Locate the cell with the specified text and output its (x, y) center coordinate. 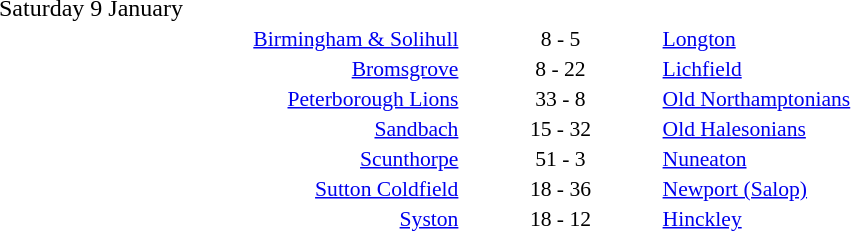
8 - 5 (560, 38)
18 - 36 (560, 188)
33 - 8 (560, 98)
51 - 3 (560, 158)
8 - 22 (560, 68)
15 - 32 (560, 128)
